Detect which cell encompasses the target text, then output its [X, Y] center coordinate. 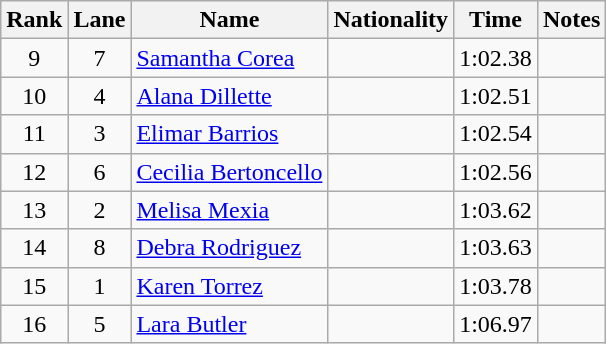
6 [100, 172]
5 [100, 324]
Rank [34, 20]
Time [496, 20]
1:02.51 [496, 96]
Nationality [391, 20]
Samantha Corea [230, 58]
10 [34, 96]
1:06.97 [496, 324]
1:03.63 [496, 248]
1 [100, 286]
1:02.54 [496, 134]
Elimar Barrios [230, 134]
Lane [100, 20]
Name [230, 20]
1:03.78 [496, 286]
7 [100, 58]
Cecilia Bertoncello [230, 172]
Melisa Mexia [230, 210]
Alana Dillette [230, 96]
14 [34, 248]
1:03.62 [496, 210]
9 [34, 58]
13 [34, 210]
Karen Torrez [230, 286]
1:02.38 [496, 58]
16 [34, 324]
2 [100, 210]
8 [100, 248]
Lara Butler [230, 324]
Notes [571, 20]
15 [34, 286]
1:02.56 [496, 172]
Debra Rodriguez [230, 248]
4 [100, 96]
12 [34, 172]
11 [34, 134]
3 [100, 134]
